Return [X, Y] of the center of cell containing provided text 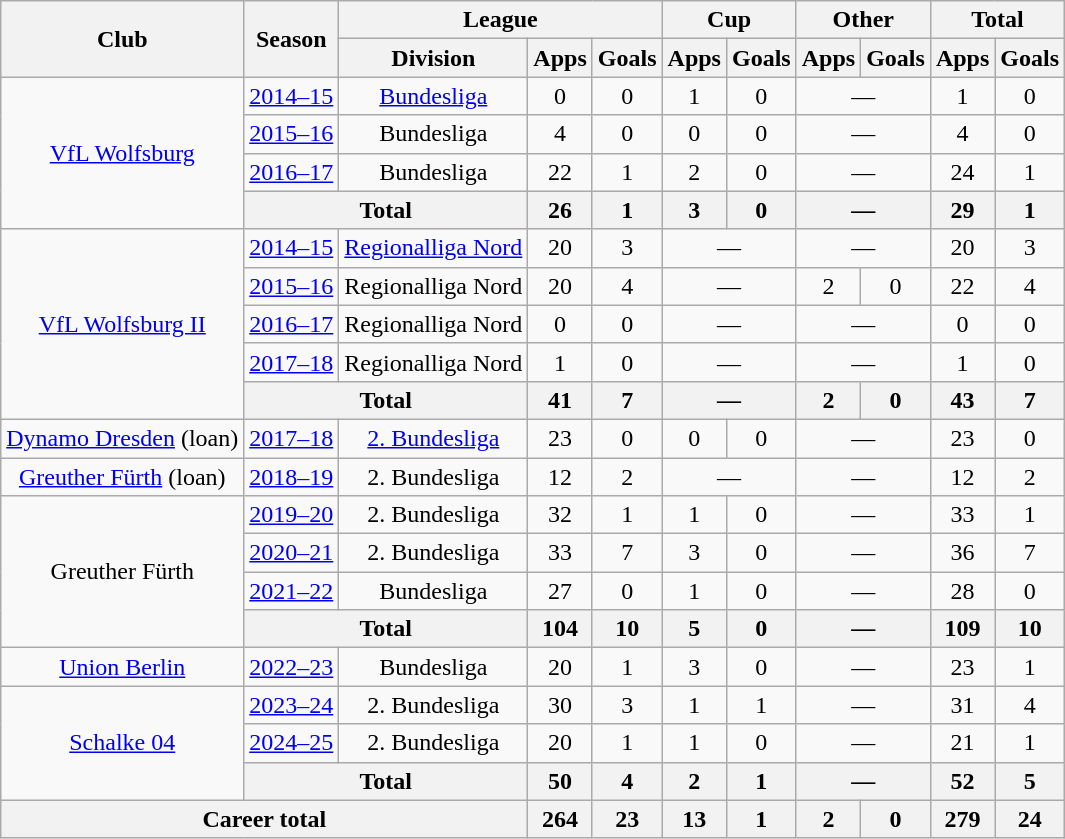
52 [962, 781]
27 [560, 591]
2019–20 [292, 515]
41 [560, 400]
Cup [729, 20]
Other [863, 20]
2021–22 [292, 591]
Club [122, 39]
Union Berlin [122, 667]
30 [560, 705]
Career total [264, 819]
2020–21 [292, 553]
26 [560, 210]
13 [694, 819]
2023–24 [292, 705]
104 [560, 629]
Season [292, 39]
Greuther Fürth (loan) [122, 477]
2024–25 [292, 743]
League [500, 20]
2022–23 [292, 667]
32 [560, 515]
2018–19 [292, 477]
31 [962, 705]
36 [962, 553]
43 [962, 400]
28 [962, 591]
VfL Wolfsburg II [122, 324]
Greuther Fürth [122, 572]
VfL Wolfsburg [122, 153]
Division [434, 58]
264 [560, 819]
109 [962, 629]
279 [962, 819]
21 [962, 743]
Dynamo Dresden (loan) [122, 438]
29 [962, 210]
50 [560, 781]
Schalke 04 [122, 743]
